Pinpoint the cell where the given text exists, returning its [x, y] midpoint coordinate. 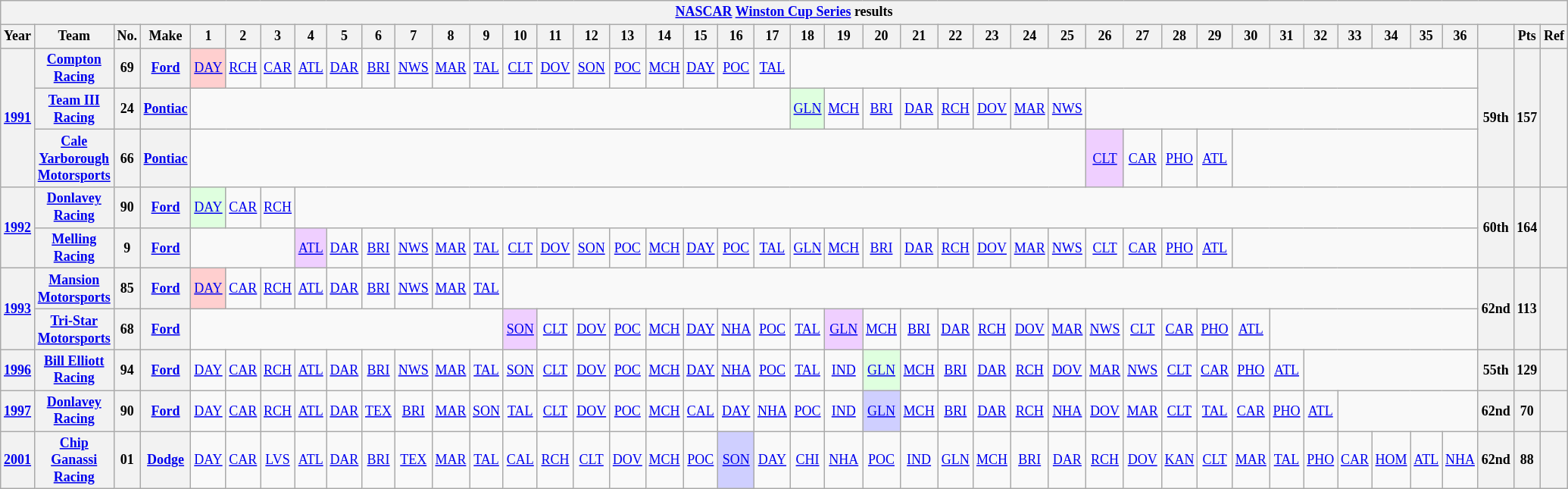
3 [278, 36]
CHI [807, 460]
1 [208, 36]
23 [992, 36]
7 [414, 36]
1996 [18, 370]
21 [919, 36]
26 [1105, 36]
1991 [18, 118]
01 [127, 460]
1993 [18, 309]
113 [1527, 309]
70 [1527, 411]
68 [127, 330]
Make [165, 36]
28 [1179, 36]
Mansion Motorsports [74, 289]
55th [1495, 370]
2 [243, 36]
Melling Racing [74, 248]
15 [701, 36]
Compton Racing [74, 68]
13 [627, 36]
1997 [18, 411]
Cale Yarborough Motorsports [74, 158]
NASCAR Winston Cup Series results [785, 12]
59th [1495, 118]
25 [1067, 36]
Team III Racing [74, 109]
Tri-Star Motorsports [74, 330]
1992 [18, 227]
8 [451, 36]
94 [127, 370]
30 [1251, 36]
Team [74, 36]
33 [1355, 36]
36 [1460, 36]
No. [127, 36]
18 [807, 36]
Pts [1527, 36]
32 [1321, 36]
Bill Elliott Racing [74, 370]
164 [1527, 227]
10 [520, 36]
KAN [1179, 460]
31 [1286, 36]
88 [1527, 460]
14 [664, 36]
16 [736, 36]
60th [1495, 227]
17 [773, 36]
29 [1215, 36]
157 [1527, 118]
5 [344, 36]
4 [311, 36]
27 [1142, 36]
34 [1391, 36]
19 [844, 36]
66 [127, 158]
LVS [278, 460]
12 [592, 36]
35 [1426, 36]
20 [882, 36]
129 [1527, 370]
6 [379, 36]
HOM [1391, 460]
Ref [1554, 36]
22 [956, 36]
69 [127, 68]
Chip Ganassi Racing [74, 460]
2001 [18, 460]
Year [18, 36]
85 [127, 289]
Dodge [165, 460]
11 [555, 36]
